Output the (x, y) coordinate of the center of the cell containing the given text.  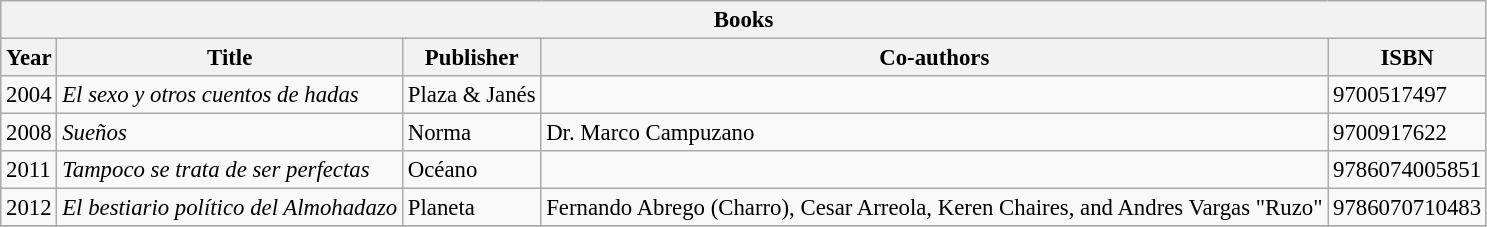
Fernando Abrego (Charro), Cesar Arreola, Keren Chaires, and Andres Vargas "Ruzo" (934, 208)
Norma (471, 133)
2011 (29, 170)
Dr. Marco Campuzano (934, 133)
2012 (29, 208)
El bestiario político del Almohadazo (230, 208)
ISBN (1408, 58)
2004 (29, 95)
Title (230, 58)
Books (744, 20)
2008 (29, 133)
Sueños (230, 133)
9700917622 (1408, 133)
9700517497 (1408, 95)
Tampoco se trata de ser perfectas (230, 170)
Planeta (471, 208)
Plaza & Janés (471, 95)
Publisher (471, 58)
Océano (471, 170)
El sexo y otros cuentos de hadas (230, 95)
9786070710483 (1408, 208)
Year (29, 58)
9786074005851 (1408, 170)
Co-authors (934, 58)
